Capture the cell that displays the provided text and extract its [x, y] central coordinate. 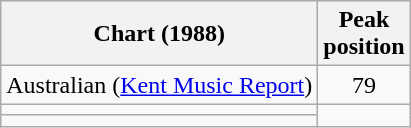
Chart (1988) [160, 34]
Peakposition [364, 34]
79 [364, 85]
Australian (Kent Music Report) [160, 85]
